Provide the (x, y) coordinate of the cell's center where the given text is located.  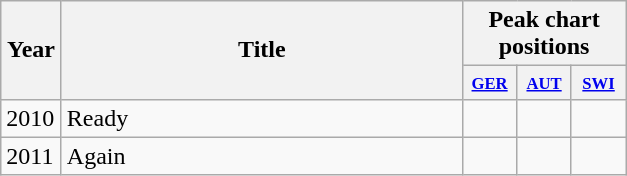
AUT (544, 82)
Title (262, 50)
GER (489, 82)
SWI (598, 82)
Again (262, 156)
Peak chart positions (544, 34)
Ready (262, 118)
Year (32, 50)
2011 (32, 156)
2010 (32, 118)
